Locate the cell with the specified text and output its [x, y] center coordinate. 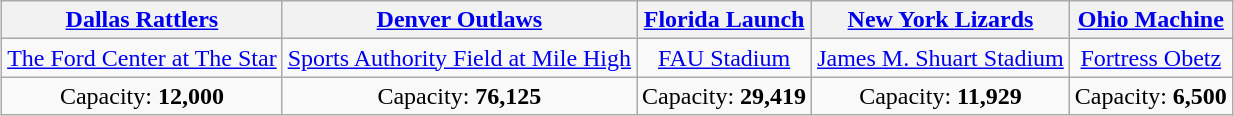
FAU Stadium [724, 58]
Dallas Rattlers [142, 20]
Fortress Obetz [1150, 58]
Capacity: 6,500 [1150, 96]
Capacity: 12,000 [142, 96]
James M. Shuart Stadium [941, 58]
New York Lizards [941, 20]
Florida Launch [724, 20]
Capacity: 29,419 [724, 96]
Sports Authority Field at Mile High [459, 58]
Capacity: 11,929 [941, 96]
Capacity: 76,125 [459, 96]
The Ford Center at The Star [142, 58]
Ohio Machine [1150, 20]
Denver Outlaws [459, 20]
